Locate the cell with the specified text and output its [X, Y] center coordinate. 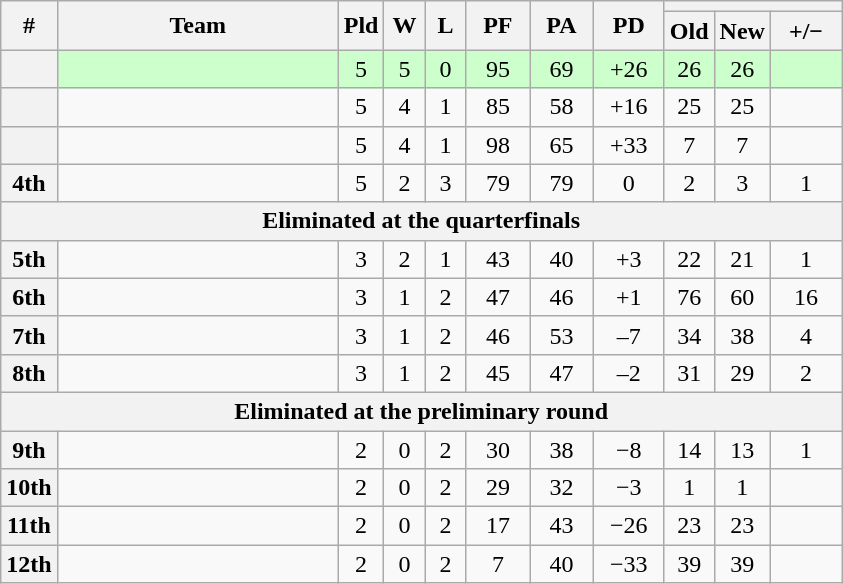
–7 [628, 335]
−8 [628, 449]
7th [29, 335]
45 [498, 373]
76 [689, 297]
4th [29, 183]
22 [689, 259]
34 [689, 335]
9th [29, 449]
+16 [628, 107]
10th [29, 488]
W [404, 26]
+1 [628, 297]
–2 [628, 373]
30 [498, 449]
32 [562, 488]
12th [29, 564]
PA [562, 26]
95 [498, 69]
21 [742, 259]
5th [29, 259]
65 [562, 145]
New [742, 31]
L [446, 26]
16 [806, 297]
Old [689, 31]
6th [29, 297]
PF [498, 26]
60 [742, 297]
Eliminated at the quarterfinals [422, 221]
85 [498, 107]
+33 [628, 145]
31 [689, 373]
Eliminated at the preliminary round [422, 411]
53 [562, 335]
+26 [628, 69]
−3 [628, 488]
13 [742, 449]
# [29, 26]
+3 [628, 259]
58 [562, 107]
11th [29, 526]
PD [628, 26]
−33 [628, 564]
8th [29, 373]
17 [498, 526]
69 [562, 69]
98 [498, 145]
+/− [806, 31]
−26 [628, 526]
Pld [361, 26]
Team [198, 26]
14 [689, 449]
